From the cell containing the given text, extract its center point as (x, y) coordinate. 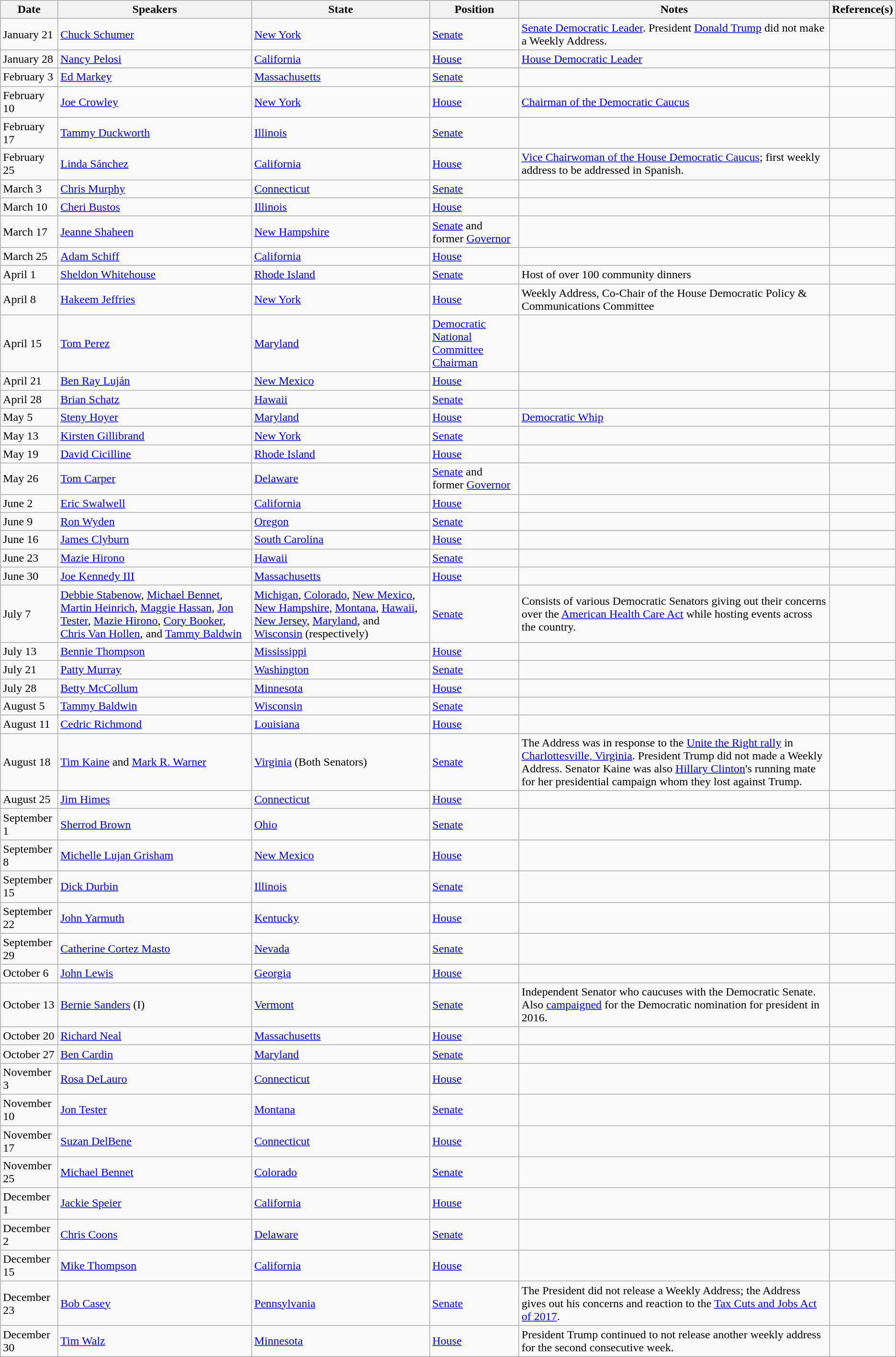
Tammy Duckworth (155, 133)
Oregon (341, 521)
Nancy Pelosi (155, 59)
January 21 (29, 34)
Ed Markey (155, 77)
David Cicilline (155, 454)
Chris Coons (155, 1234)
September 22 (29, 917)
May 26 (29, 479)
Hakeem Jeffries (155, 299)
Jeanne Shaheen (155, 232)
April 21 (29, 381)
Cedric Richmond (155, 724)
Sheldon Whitehouse (155, 274)
June 2 (29, 503)
Mississippi (341, 651)
Bob Casey (155, 1303)
Virginia (Both Senators) (341, 762)
Patty Murray (155, 669)
December 23 (29, 1303)
November 3 (29, 1078)
February 3 (29, 77)
Jim Himes (155, 800)
Richard Neal (155, 1036)
Washington (341, 669)
July 21 (29, 669)
Weekly Address, Co-Chair of the House Democratic Policy & Communications Committee (674, 299)
November 25 (29, 1172)
Bennie Thompson (155, 651)
Louisiana (341, 724)
February 17 (29, 133)
Georgia (341, 973)
Kirsten Gillibrand (155, 436)
Ben Ray Luján (155, 381)
Betty McCollum (155, 688)
New Hampshire (341, 232)
May 5 (29, 418)
April 15 (29, 344)
January 28 (29, 59)
April 1 (29, 274)
September 1 (29, 825)
October 6 (29, 973)
Dick Durbin (155, 887)
Bernie Sanders (I) (155, 1005)
Democratic Whip (674, 418)
Chuck Schumer (155, 34)
Position (475, 10)
March 25 (29, 256)
John Yarmuth (155, 917)
Cheri Bustos (155, 207)
May 13 (29, 436)
Ohio (341, 825)
Vice Chairwoman of the House Democratic Caucus; first weekly address to be addressed in Spanish. (674, 164)
Mazie Hirono (155, 558)
November 17 (29, 1141)
President Trump continued to not release another weekly address for the second consecutive week. (674, 1341)
Wisconsin (341, 706)
Kentucky (341, 917)
Tammy Baldwin (155, 706)
August 25 (29, 800)
October 20 (29, 1036)
Consists of various Democratic Senators giving out their concerns over the American Health Care Act while hosting events across the country. (674, 614)
February 10 (29, 102)
September 15 (29, 887)
August 5 (29, 706)
April 28 (29, 399)
Steny Hoyer (155, 418)
Host of over 100 community dinners (674, 274)
August 11 (29, 724)
March 3 (29, 189)
July 7 (29, 614)
Michelle Lujan Grisham (155, 855)
Brian Schatz (155, 399)
Debbie Stabenow, Michael Bennet, Martin Heinrich, Maggie Hassan, Jon Tester, Mazie Hirono, Cory Booker, Chris Van Hollen, and Tammy Baldwin (155, 614)
Linda Sánchez (155, 164)
Joe Crowley (155, 102)
June 23 (29, 558)
Nevada (341, 949)
Tom Perez (155, 344)
House Democratic Leader (674, 59)
Tom Carper (155, 479)
December 15 (29, 1266)
Notes (674, 10)
Democratic National Committee Chairman (475, 344)
Senate Democratic Leader. President Donald Trump did not make a Weekly Address. (674, 34)
September 29 (29, 949)
Jackie Speier (155, 1204)
Catherine Cortez Masto (155, 949)
February 25 (29, 164)
March 17 (29, 232)
November 10 (29, 1110)
Ben Cardin (155, 1054)
Rosa DeLauro (155, 1078)
December 1 (29, 1204)
Tim Kaine and Mark R. Warner (155, 762)
July 28 (29, 688)
Mike Thompson (155, 1266)
September 8 (29, 855)
Ron Wyden (155, 521)
Chris Murphy (155, 189)
Michael Bennet (155, 1172)
Reference(s) (862, 10)
Eric Swalwell (155, 503)
Jon Tester (155, 1110)
South Carolina (341, 540)
Pennsylvania (341, 1303)
December 30 (29, 1341)
June 9 (29, 521)
March 10 (29, 207)
October 13 (29, 1005)
Joe Kennedy III (155, 576)
Tim Walz (155, 1341)
The President did not release a Weekly Address; the Address gives out his concerns and reaction to the Tax Cuts and Jobs Act of 2017. (674, 1303)
Vermont (341, 1005)
Independent Senator who caucuses with the Democratic Senate. Also campaigned for the Democratic nomination for president in 2016. (674, 1005)
December 2 (29, 1234)
John Lewis (155, 973)
April 8 (29, 299)
Chairman of the Democratic Caucus (674, 102)
July 13 (29, 651)
Suzan DelBene (155, 1141)
Date (29, 10)
Michigan, Colorado, New Mexico, New Hampshire, Montana, Hawaii, New Jersey, Maryland, and Wisconsin (respectively) (341, 614)
State (341, 10)
Speakers (155, 10)
June 16 (29, 540)
Adam Schiff (155, 256)
August 18 (29, 762)
Montana (341, 1110)
June 30 (29, 576)
May 19 (29, 454)
Colorado (341, 1172)
October 27 (29, 1054)
Sherrod Brown (155, 825)
James Clyburn (155, 540)
